Provide the [x, y] coordinate of the cell's center where the given text is located.  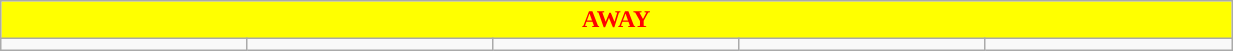
AWAY [616, 20]
